Output the [x, y] coordinate of the center of the cell containing the given text.  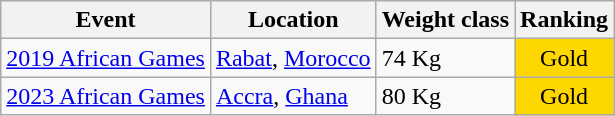
Ranking [564, 20]
74 Kg [445, 58]
80 Kg [445, 96]
Location [293, 20]
Weight class [445, 20]
Event [106, 20]
Accra, Ghana [293, 96]
2019 African Games [106, 58]
2023 African Games [106, 96]
Rabat, Morocco [293, 58]
